Locate the cell with the specified text and output its [x, y] center coordinate. 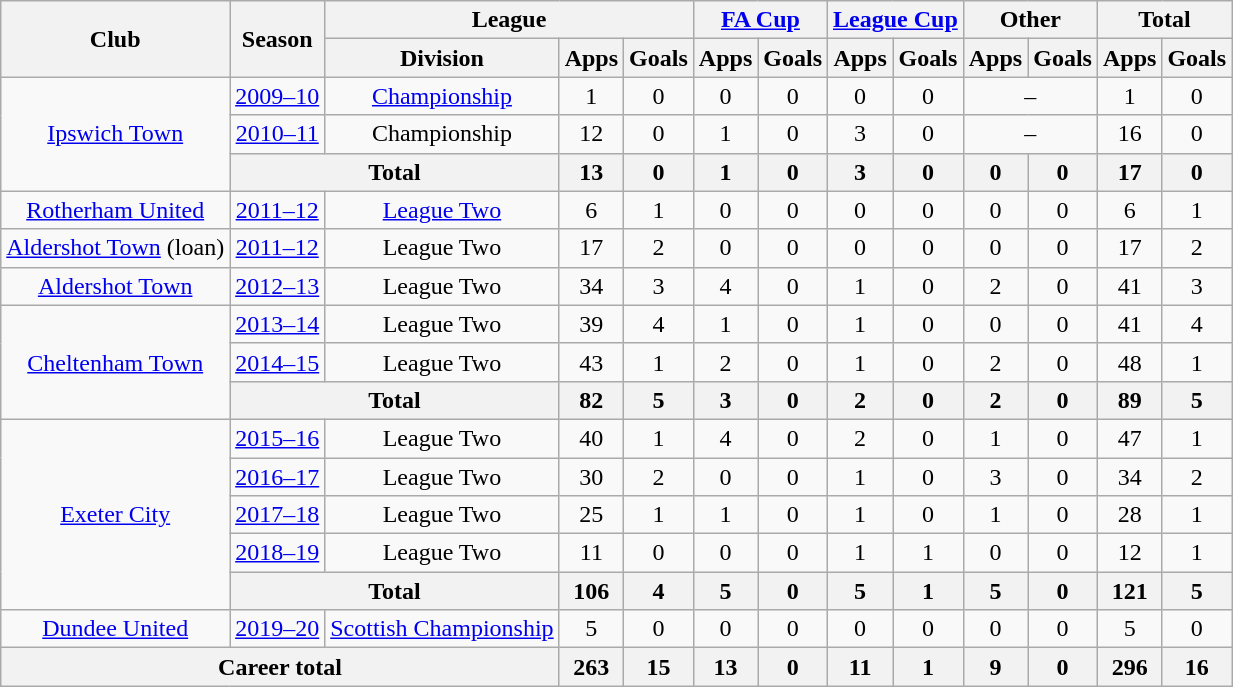
47 [1129, 438]
League [510, 20]
Club [116, 39]
2013–14 [278, 324]
121 [1129, 591]
28 [1129, 515]
82 [591, 400]
Cheltenham Town [116, 362]
2018–19 [278, 553]
League Cup [896, 20]
15 [659, 667]
263 [591, 667]
Rotherham United [116, 210]
Aldershot Town [116, 286]
39 [591, 324]
40 [591, 438]
Exeter City [116, 514]
48 [1129, 362]
2015–16 [278, 438]
Aldershot Town (loan) [116, 248]
43 [591, 362]
106 [591, 591]
Other [1030, 20]
9 [995, 667]
FA Cup [760, 20]
Division [442, 58]
Career total [280, 667]
2010–11 [278, 134]
2019–20 [278, 629]
Dundee United [116, 629]
89 [1129, 400]
2016–17 [278, 477]
30 [591, 477]
296 [1129, 667]
2014–15 [278, 362]
2009–10 [278, 96]
2017–18 [278, 515]
Ipswich Town [116, 134]
Season [278, 39]
25 [591, 515]
2012–13 [278, 286]
Scottish Championship [442, 629]
